Return (X, Y) of the center of cell containing provided text 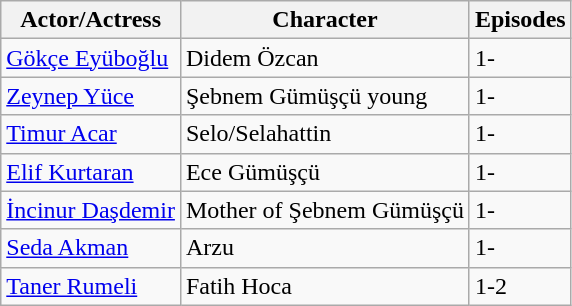
Didem Özcan (324, 58)
Timur Acar (91, 134)
Seda Akman (91, 248)
Actor/Actress (91, 20)
Elif Kurtaran (91, 172)
Şebnem Gümüşçü young (324, 96)
Fatih Hoca (324, 286)
Character (324, 20)
Zeynep Yüce (91, 96)
1-2 (520, 286)
Taner Rumeli (91, 286)
Ece Gümüşçü (324, 172)
Arzu (324, 248)
Episodes (520, 20)
Selo/Selahattin (324, 134)
Gökçe Eyüboğlu (91, 58)
Mother of Şebnem Gümüşçü (324, 210)
İncinur Daşdemir (91, 210)
